Extract the (X, Y) coordinate from the center of the cell holding the provided text.  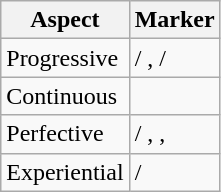
Progressive (65, 58)
/ (174, 172)
Perfective (65, 134)
Continuous (65, 96)
/ , / (174, 58)
Aspect (65, 20)
Marker (174, 20)
/ , , (174, 134)
Experiential (65, 172)
